Detect which cell encompasses the target text, then output its (x, y) center coordinate. 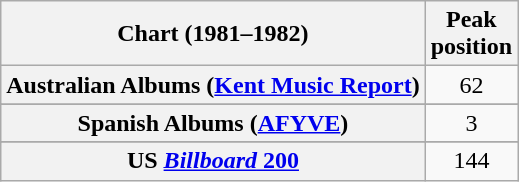
US Billboard 200 (213, 161)
Chart (1981–1982) (213, 34)
144 (471, 161)
3 (471, 123)
Peakposition (471, 34)
62 (471, 85)
Australian Albums (Kent Music Report) (213, 85)
Spanish Albums (AFYVE) (213, 123)
